Return [x, y] of the center of cell containing provided text 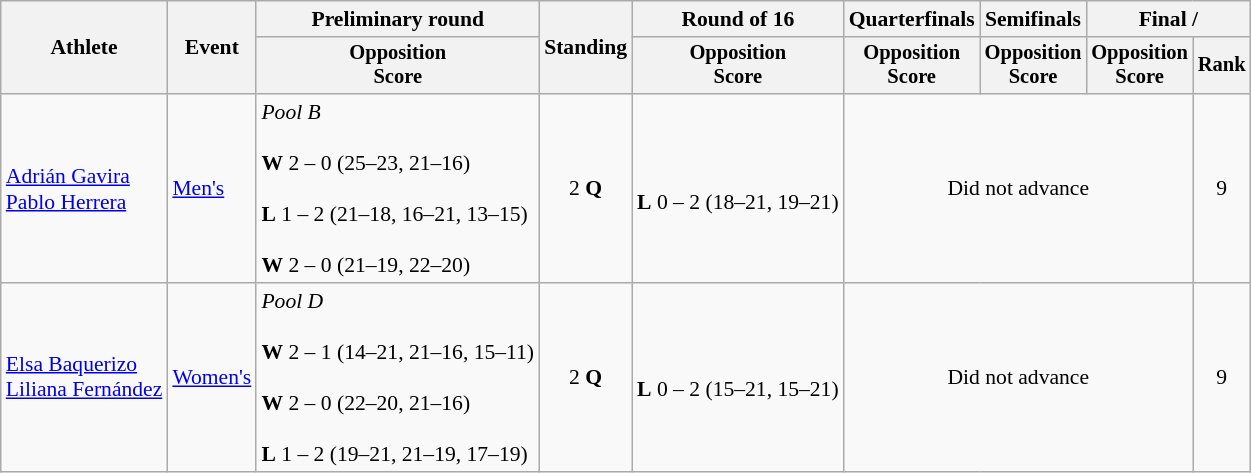
Pool BW 2 – 0 (25–23, 21–16)L 1 – 2 (21–18, 16–21, 13–15)W 2 – 0 (21–19, 22–20) [398, 188]
Women's [212, 378]
Event [212, 48]
Standing [586, 48]
Rank [1222, 66]
Final / [1168, 19]
L 0 – 2 (15–21, 15–21) [738, 378]
Elsa BaquerizoLiliana Fernández [84, 378]
Round of 16 [738, 19]
L 0 – 2 (18–21, 19–21) [738, 188]
Quarterfinals [912, 19]
Preliminary round [398, 19]
Pool DW 2 – 1 (14–21, 21–16, 15–11)W 2 – 0 (22–20, 21–16)L 1 – 2 (19–21, 21–19, 17–19) [398, 378]
Adrián GaviraPablo Herrera [84, 188]
Men's [212, 188]
Semifinals [1034, 19]
Athlete [84, 48]
